Identify which cell holds the provided text, then report its (X, Y) central coordinate. 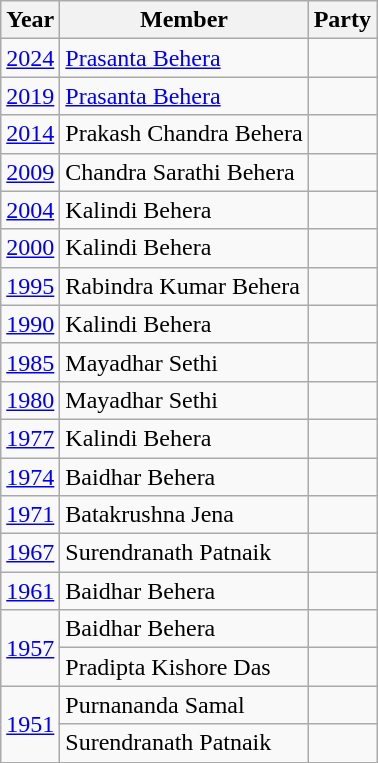
1951 (30, 724)
1957 (30, 648)
Purnananda Samal (184, 705)
2014 (30, 134)
Rabindra Kumar Behera (184, 286)
1995 (30, 286)
2024 (30, 58)
Chandra Sarathi Behera (184, 172)
Member (184, 20)
Party (342, 20)
1980 (30, 400)
1961 (30, 591)
1967 (30, 553)
Prakash Chandra Behera (184, 134)
1990 (30, 324)
2009 (30, 172)
2019 (30, 96)
1974 (30, 477)
2004 (30, 210)
2000 (30, 248)
1985 (30, 362)
1977 (30, 438)
1971 (30, 515)
Year (30, 20)
Batakrushna Jena (184, 515)
Pradipta Kishore Das (184, 667)
